Detect which cell encompasses the target text, then output its [X, Y] center coordinate. 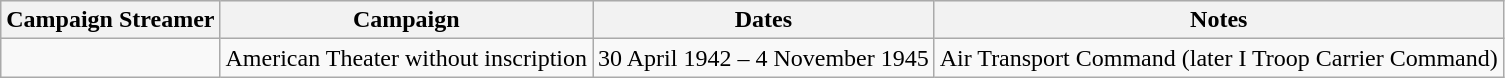
Campaign Streamer [110, 20]
American Theater without inscription [406, 58]
30 April 1942 – 4 November 1945 [764, 58]
Dates [764, 20]
Campaign [406, 20]
Air Transport Command (later I Troop Carrier Command) [1218, 58]
Notes [1218, 20]
